Detect which cell encompasses the target text, then output its (x, y) center coordinate. 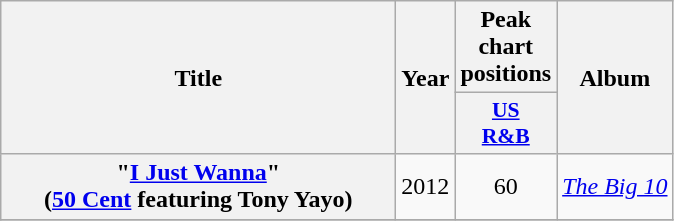
USR&B (506, 124)
Peak chart positions (506, 47)
Year (426, 78)
Title (198, 78)
2012 (426, 186)
60 (506, 186)
"I Just Wanna"(50 Cent featuring Tony Yayo) (198, 186)
Album (615, 78)
The Big 10 (615, 186)
